Scan for the cell matching the given text and deliver its [x, y] coordinate at center. 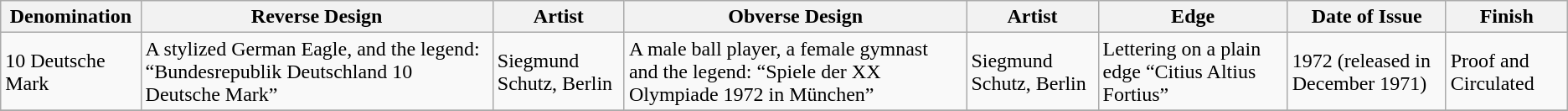
Finish [1506, 17]
A stylized German Eagle, and the legend: “Bundesrepublik Deutschland 10 Deutsche Mark” [317, 71]
Edge [1193, 17]
Reverse Design [317, 17]
Lettering on a plain edge “Citius Altius Fortius” [1193, 71]
A male ball player, a female gymnast and the legend: “Spiele der XX Olympiade 1972 in München” [796, 71]
Proof and Circulated [1506, 71]
Date of Issue [1367, 17]
10 Deutsche Mark [70, 71]
Obverse Design [796, 17]
1972 (released in December 1971) [1367, 71]
Denomination [70, 17]
